From the cell containing the given text, extract its center point as (x, y) coordinate. 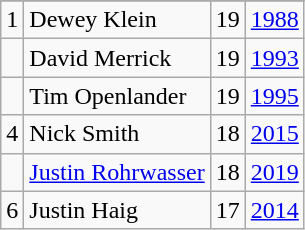
Justin Haig (117, 210)
David Merrick (117, 58)
Dewey Klein (117, 20)
1 (12, 20)
4 (12, 134)
Justin Rohrwasser (117, 172)
1995 (274, 96)
17 (228, 210)
2015 (274, 134)
1993 (274, 58)
Tim Openlander (117, 96)
Nick Smith (117, 134)
6 (12, 210)
2014 (274, 210)
1988 (274, 20)
2019 (274, 172)
